Determine the (X, Y) coordinate at the center of the cell enclosing the given text.  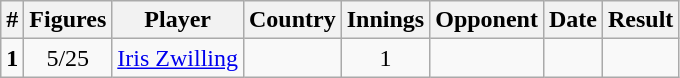
Innings (385, 20)
Result (640, 20)
Opponent (487, 20)
Player (178, 20)
# (12, 20)
5/25 (68, 58)
Country (292, 20)
Iris Zwilling (178, 58)
Figures (68, 20)
Date (572, 20)
